From the cell containing the given text, extract its center point as (X, Y) coordinate. 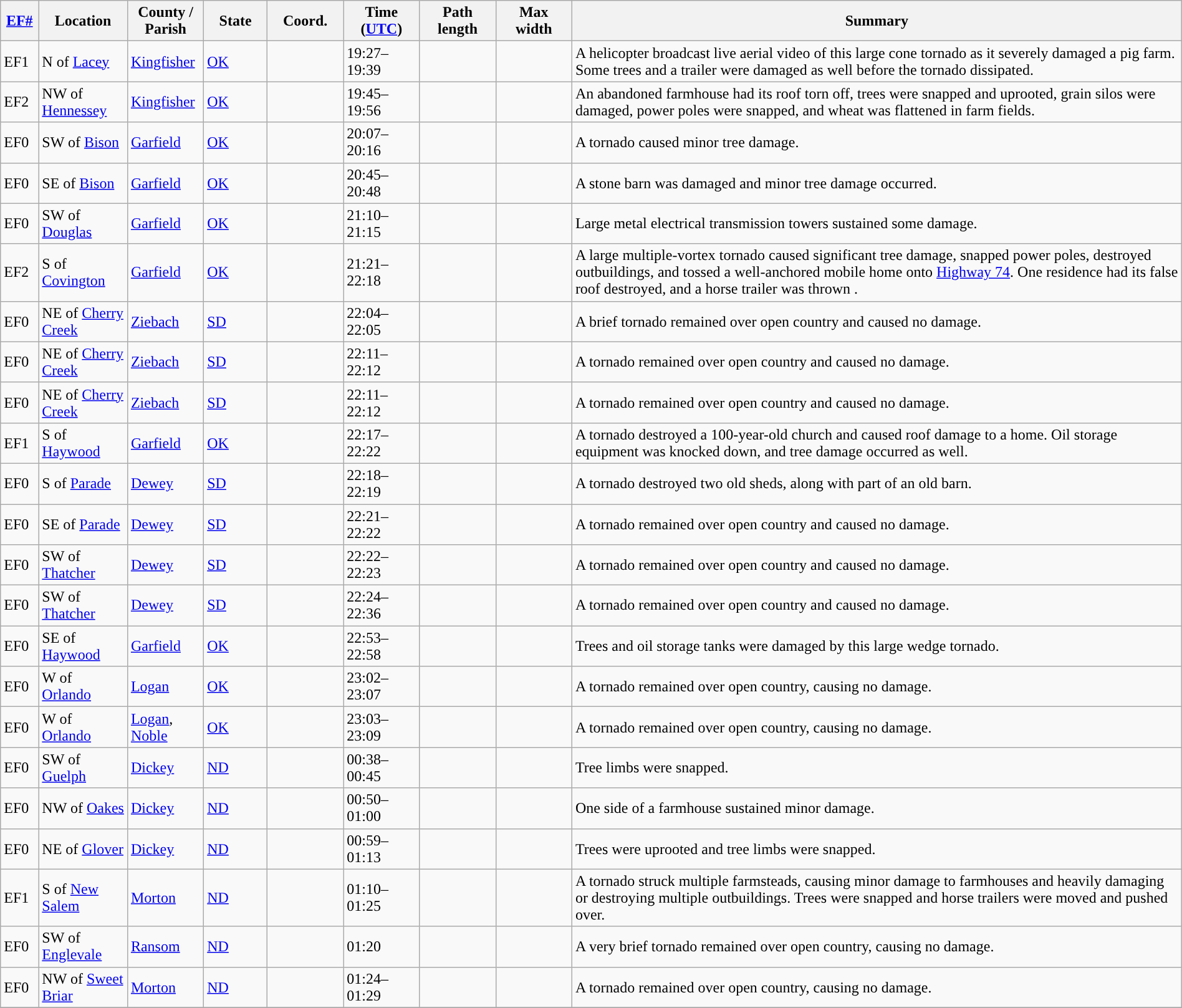
Tree limbs were snapped. (877, 768)
NW of Hennessey (84, 102)
SE of Bison (84, 183)
SE of Parade (84, 524)
Logan, Noble (165, 727)
A tornado destroyed two old sheds, along with part of an old barn. (877, 484)
S of Haywood (84, 443)
20:07–20:16 (382, 142)
22:21–22:22 (382, 524)
A brief tornado remained over open country and caused no damage. (877, 322)
S of Parade (84, 484)
23:02–23:07 (382, 687)
22:17–22:22 (382, 443)
Large metal electrical transmission towers sustained some damage. (877, 223)
A stone barn was damaged and minor tree damage occurred. (877, 183)
State (236, 21)
23:03–23:09 (382, 727)
SW of Englevale (84, 946)
19:45–19:56 (382, 102)
NW of Sweet Briar (84, 987)
Ransom (165, 946)
SW of Douglas (84, 223)
01:10–01:25 (382, 898)
Logan (165, 687)
Trees were uprooted and tree limbs were snapped. (877, 849)
Time (UTC) (382, 21)
Path length (458, 21)
Max width (534, 21)
20:45–20:48 (382, 183)
S of Covington (84, 272)
22:18–22:19 (382, 484)
A tornado destroyed a 100-year-old church and caused roof damage to a home. Oil storage equipment was knocked down, and tree damage occurred as well. (877, 443)
Coord. (305, 21)
19:27–19:39 (382, 61)
SW of Bison (84, 142)
00:59–01:13 (382, 849)
A tornado caused minor tree damage. (877, 142)
County / Parish (165, 21)
21:10–21:15 (382, 223)
SE of Haywood (84, 646)
Summary (877, 21)
S of New Salem (84, 898)
21:21–22:18 (382, 272)
A very brief tornado remained over open country, causing no damage. (877, 946)
22:22–22:23 (382, 565)
SW of Guelph (84, 768)
01:20 (382, 946)
01:24–01:29 (382, 987)
22:04–22:05 (382, 322)
22:24–22:36 (382, 606)
NW of Oakes (84, 808)
EF# (20, 21)
Location (84, 21)
00:50–01:00 (382, 808)
22:53–22:58 (382, 646)
Trees and oil storage tanks were damaged by this large wedge tornado. (877, 646)
NE of Glover (84, 849)
N of Lacey (84, 61)
00:38–00:45 (382, 768)
One side of a farmhouse sustained minor damage. (877, 808)
